Search for the cell housing the specified text and yield its (x, y) center coordinate. 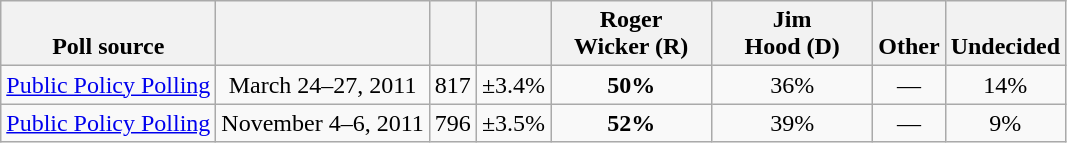
Other (909, 34)
RogerWicker (R) (632, 34)
52% (632, 123)
JimHood (D) (792, 34)
39% (792, 123)
±3.4% (513, 85)
±3.5% (513, 123)
14% (1005, 85)
50% (632, 85)
Undecided (1005, 34)
November 4–6, 2011 (322, 123)
Poll source (108, 34)
817 (452, 85)
March 24–27, 2011 (322, 85)
36% (792, 85)
9% (1005, 123)
796 (452, 123)
